For the text-containing cell, return its midpoint in (X, Y) coordinate format. 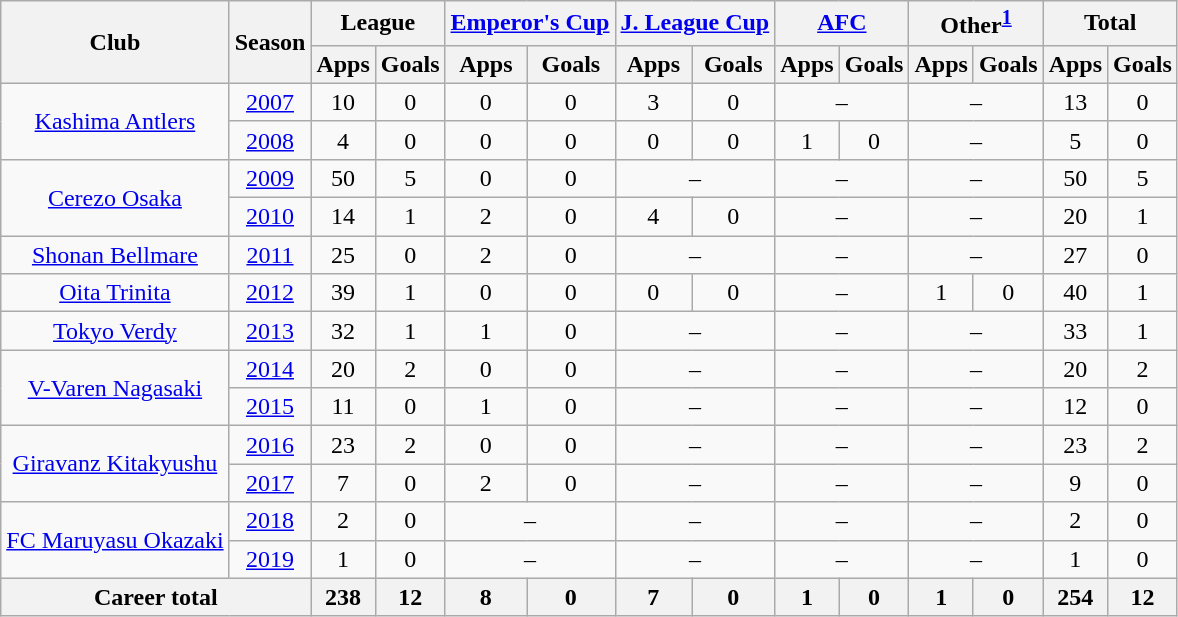
11 (343, 407)
2019 (270, 559)
2018 (270, 521)
Giravanz Kitakyushu (115, 464)
Total (1110, 24)
3 (654, 102)
8 (486, 597)
2009 (270, 178)
25 (343, 255)
Shonan Bellmare (115, 255)
2016 (270, 445)
2012 (270, 293)
2015 (270, 407)
FC Maruyasu Okazaki (115, 540)
2013 (270, 331)
Season (270, 42)
32 (343, 331)
Cerezo Osaka (115, 197)
AFC (842, 24)
13 (1075, 102)
27 (1075, 255)
Kashima Antlers (115, 121)
Emperor's Cup (530, 24)
Club (115, 42)
2011 (270, 255)
League (378, 24)
254 (1075, 597)
2007 (270, 102)
Other1 (976, 24)
39 (343, 293)
2008 (270, 140)
9 (1075, 483)
Career total (156, 597)
Tokyo Verdy (115, 331)
40 (1075, 293)
Oita Trinita (115, 293)
2017 (270, 483)
2010 (270, 217)
238 (343, 597)
2014 (270, 369)
10 (343, 102)
J. League Cup (695, 24)
14 (343, 217)
33 (1075, 331)
V-Varen Nagasaki (115, 388)
